Extract the [x, y] coordinate from the center of the cell holding the provided text.  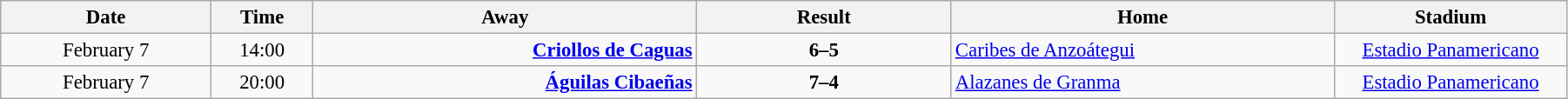
Home [1143, 17]
14:00 [263, 50]
Result [824, 17]
20:00 [263, 82]
Alazanes de Granma [1143, 82]
Date [106, 17]
Time [263, 17]
7–4 [824, 82]
Águilas Cibaeñas [505, 82]
Stadium [1451, 17]
Away [505, 17]
Criollos de Caguas [505, 50]
Caribes de Anzoátegui [1143, 50]
6–5 [824, 50]
